Identify which cell holds the provided text, then report its (x, y) central coordinate. 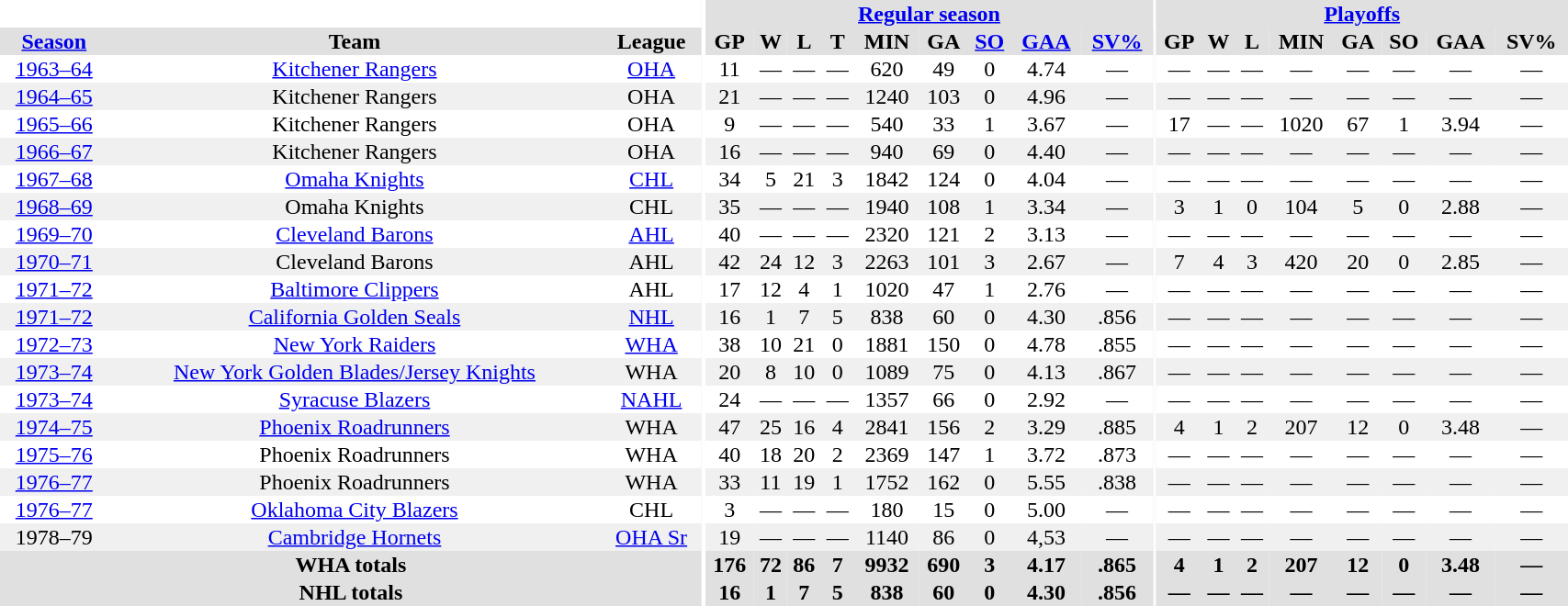
1940 (887, 207)
WHA totals (351, 565)
3.34 (1046, 207)
4,53 (1046, 537)
620 (887, 69)
420 (1301, 262)
2.67 (1046, 262)
Cambridge Hornets (355, 537)
Team (355, 41)
League (651, 41)
176 (729, 565)
Oklahoma City Blazers (355, 510)
.855 (1117, 344)
66 (944, 399)
1966–67 (54, 151)
2263 (887, 262)
2.76 (1046, 289)
940 (887, 151)
156 (944, 427)
1975–76 (54, 454)
3.72 (1046, 454)
8 (771, 372)
162 (944, 482)
72 (771, 565)
18 (771, 454)
1972–73 (54, 344)
25 (771, 427)
2.85 (1461, 262)
540 (887, 124)
3.94 (1461, 124)
69 (944, 151)
4.74 (1046, 69)
1970–71 (54, 262)
101 (944, 262)
1881 (887, 344)
34 (729, 179)
3.67 (1046, 124)
147 (944, 454)
103 (944, 96)
1965–66 (54, 124)
5.00 (1046, 510)
Regular season (930, 14)
9 (729, 124)
1963–64 (54, 69)
3.29 (1046, 427)
OHA Sr (651, 537)
2.92 (1046, 399)
38 (729, 344)
15 (944, 510)
T (838, 41)
2841 (887, 427)
4.96 (1046, 96)
1089 (887, 372)
690 (944, 565)
1357 (887, 399)
.867 (1117, 372)
4.78 (1046, 344)
1968–69 (54, 207)
NAHL (651, 399)
1969–70 (54, 234)
1240 (887, 96)
Syracuse Blazers (355, 399)
121 (944, 234)
2320 (887, 234)
9932 (887, 565)
4.40 (1046, 151)
.865 (1117, 565)
2.88 (1461, 207)
108 (944, 207)
Season (54, 41)
1752 (887, 482)
NHL (651, 317)
4.13 (1046, 372)
.838 (1117, 482)
.873 (1117, 454)
Playoffs (1361, 14)
104 (1301, 207)
New York Raiders (355, 344)
3.13 (1046, 234)
2369 (887, 454)
1140 (887, 537)
42 (729, 262)
1974–75 (54, 427)
New York Golden Blades/Jersey Knights (355, 372)
NHL totals (351, 592)
150 (944, 344)
4.04 (1046, 179)
Baltimore Clippers (355, 289)
1964–65 (54, 96)
124 (944, 179)
67 (1358, 124)
California Golden Seals (355, 317)
1978–79 (54, 537)
.885 (1117, 427)
180 (887, 510)
75 (944, 372)
1967–68 (54, 179)
1842 (887, 179)
35 (729, 207)
49 (944, 69)
4.17 (1046, 565)
5.55 (1046, 482)
